For the text-containing cell, return its midpoint in (X, Y) coordinate format. 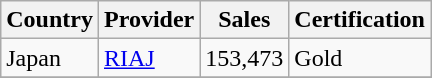
Certification (360, 20)
153,473 (244, 58)
Gold (360, 58)
Provider (148, 20)
Country (50, 20)
RIAJ (148, 58)
Japan (50, 58)
Sales (244, 20)
